For the text-containing cell, return its midpoint in [x, y] coordinate format. 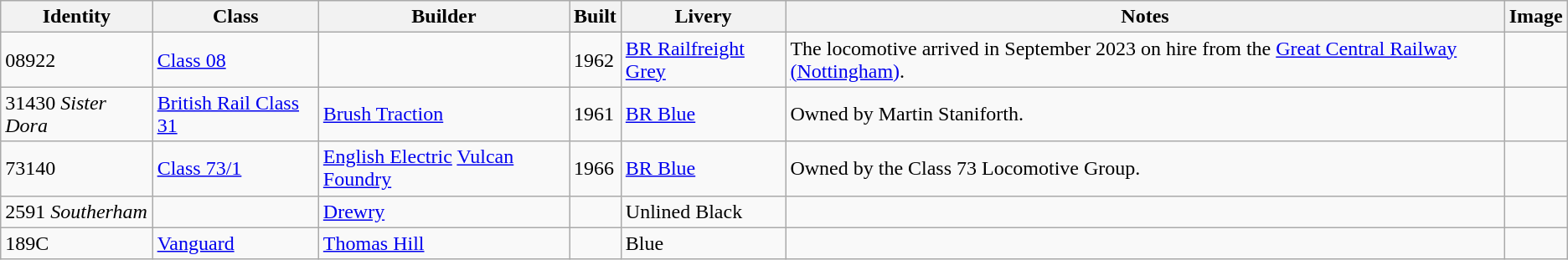
Identity [77, 17]
Vanguard [235, 243]
08922 [77, 60]
The locomotive arrived in September 2023 on hire from the Great Central Railway (Nottingham). [1145, 60]
Builder [444, 17]
1962 [596, 60]
Brush Traction [444, 114]
British Rail Class 31 [235, 114]
2591 Southerham [77, 212]
English Electric Vulcan Foundry [444, 169]
73140 [77, 169]
Thomas Hill [444, 243]
Built [596, 17]
Owned by Martin Staniforth. [1145, 114]
31430 Sister Dora [77, 114]
Image [1536, 17]
Drewry [444, 212]
Notes [1145, 17]
Class 08 [235, 60]
189C [77, 243]
1961 [596, 114]
Class 73/1 [235, 169]
Livery [704, 17]
Class [235, 17]
Owned by the Class 73 Locomotive Group. [1145, 169]
Unlined Black [704, 212]
1966 [596, 169]
BR Railfreight Grey [704, 60]
Blue [704, 243]
